Search for the cell housing the specified text and yield its (x, y) center coordinate. 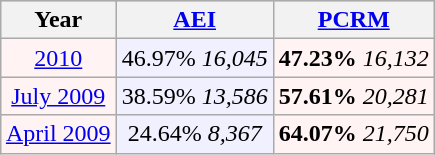
PCRM (354, 20)
2010 (58, 58)
July 2009 (58, 96)
57.61% 20,281 (354, 96)
38.59% 13,586 (194, 96)
46.97% 16,045 (194, 58)
47.23% 16,132 (354, 58)
AEI (194, 20)
Year (58, 20)
64.07% 21,750 (354, 134)
24.64% 8,367 (194, 134)
April 2009 (58, 134)
